Provide the [x, y] coordinate of the cell's center where the given text is located.  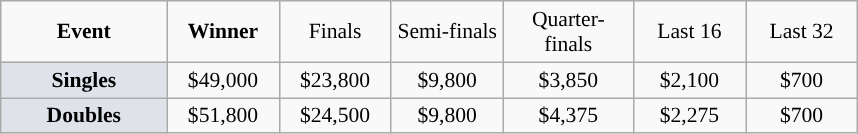
Event [84, 32]
Finals [335, 32]
$3,850 [568, 80]
$24,500 [335, 116]
Singles [84, 80]
$23,800 [335, 80]
$2,100 [689, 80]
$51,800 [223, 116]
Last 16 [689, 32]
$2,275 [689, 116]
$4,375 [568, 116]
Quarter-finals [568, 32]
Semi-finals [447, 32]
Last 32 [802, 32]
Winner [223, 32]
Doubles [84, 116]
$49,000 [223, 80]
